Capture the cell that displays the provided text and extract its (x, y) central coordinate. 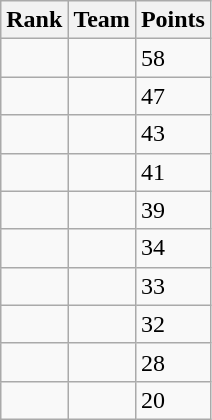
43 (172, 134)
33 (172, 286)
41 (172, 172)
Points (172, 20)
32 (172, 324)
34 (172, 248)
28 (172, 362)
Rank (34, 20)
58 (172, 58)
20 (172, 400)
47 (172, 96)
Team (102, 20)
39 (172, 210)
